Extract the [x, y] coordinate from the center of the cell holding the provided text.  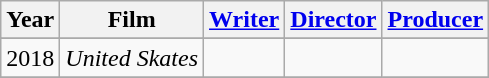
United Skates [132, 58]
Director [334, 20]
Writer [244, 20]
2018 [30, 58]
Year [30, 20]
Film [132, 20]
Producer [436, 20]
